Output the [x, y] coordinate of the center of the cell containing the given text.  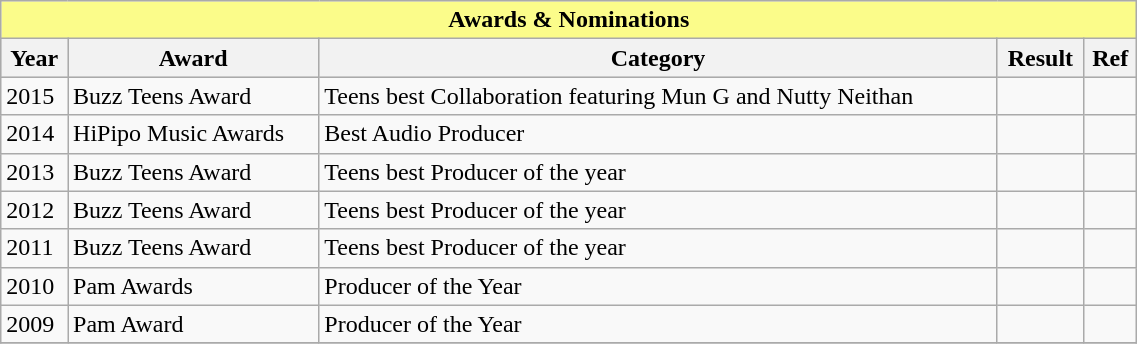
2012 [34, 210]
2011 [34, 248]
2009 [34, 324]
HiPipo Music Awards [194, 134]
Award [194, 58]
Pam Award [194, 324]
2015 [34, 96]
Pam Awards [194, 286]
Year [34, 58]
2013 [34, 172]
2014 [34, 134]
Ref [1110, 58]
Teens best Collaboration featuring Mun G and Nutty Neithan [658, 96]
Awards & Nominations [569, 20]
Best Audio Producer [658, 134]
Result [1040, 58]
Category [658, 58]
2010 [34, 286]
